Provide the [X, Y] coordinate of the cell's center where the given text is located.  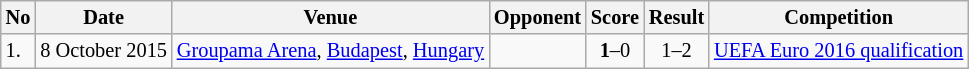
Result [676, 17]
1. [18, 51]
1–0 [615, 51]
1–2 [676, 51]
8 October 2015 [104, 51]
Venue [330, 17]
Score [615, 17]
Groupama Arena, Budapest, Hungary [330, 51]
Opponent [538, 17]
No [18, 17]
Date [104, 17]
UEFA Euro 2016 qualification [838, 51]
Competition [838, 17]
